Return the [X, Y] coordinate for the center point of the cell that contains the specified text.  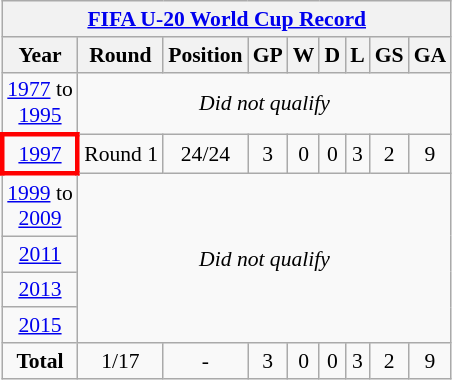
Round 1 [120, 154]
D [332, 55]
Year [40, 55]
FIFA U-20 World Cup Record [226, 19]
W [304, 55]
1999 to 2009 [40, 206]
1997 [40, 154]
GS [390, 55]
L [358, 55]
1/17 [120, 361]
GA [430, 55]
24/24 [205, 154]
2013 [40, 290]
Position [205, 55]
Total [40, 361]
- [205, 361]
GP [268, 55]
2011 [40, 254]
2015 [40, 326]
Round [120, 55]
1977 to 1995 [40, 104]
